Detect which cell encompasses the target text, then output its [x, y] center coordinate. 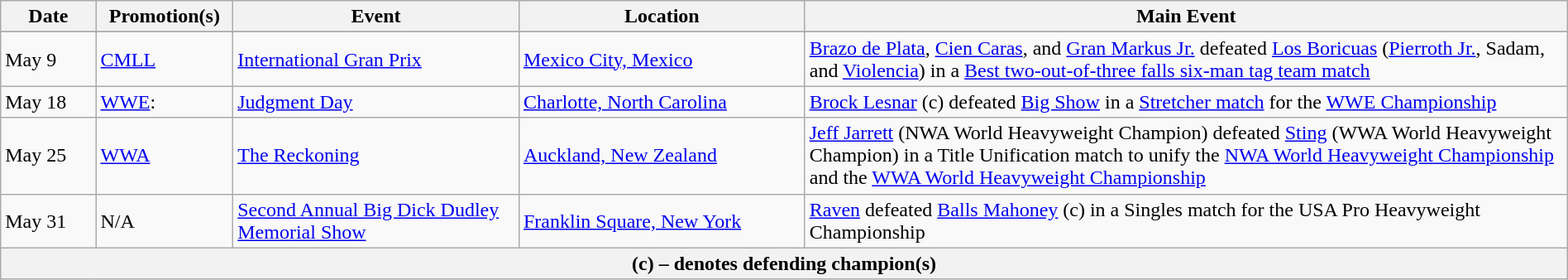
CMLL [165, 60]
Judgment Day [376, 102]
WWE: [165, 102]
Franklin Square, New York [662, 220]
Charlotte, North Carolina [662, 102]
Brock Lesnar (c) defeated Big Show in a Stretcher match for the WWE Championship [1186, 102]
Event [376, 17]
N/A [165, 220]
WWA [165, 156]
Raven defeated Balls Mahoney (c) in a Singles match for the USA Pro Heavyweight Championship [1186, 220]
Auckland, New Zealand [662, 156]
May 25 [48, 156]
Second Annual Big Dick Dudley Memorial Show [376, 220]
Main Event [1186, 17]
May 18 [48, 102]
Mexico City, Mexico [662, 60]
May 31 [48, 220]
(c) – denotes defending champion(s) [784, 263]
Promotion(s) [165, 17]
Date [48, 17]
International Gran Prix [376, 60]
May 9 [48, 60]
Location [662, 17]
The Reckoning [376, 156]
